Identify which cell holds the provided text, then report its [X, Y] central coordinate. 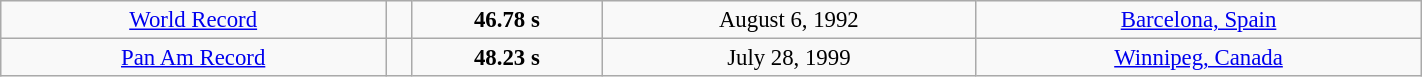
Barcelona, Spain [1198, 20]
46.78 s [507, 20]
Pan Am Record [194, 58]
Winnipeg, Canada [1198, 58]
48.23 s [507, 58]
July 28, 1999 [789, 58]
World Record [194, 20]
August 6, 1992 [789, 20]
